Detect which cell encompasses the target text, then output its [x, y] center coordinate. 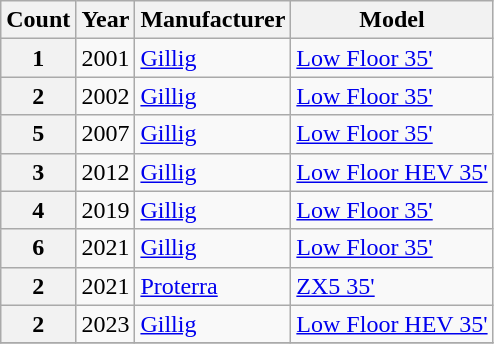
2023 [106, 324]
Count [38, 20]
Manufacturer [213, 20]
4 [38, 210]
1 [38, 58]
Proterra [213, 286]
2019 [106, 210]
2001 [106, 58]
5 [38, 134]
3 [38, 172]
ZX5 35' [392, 286]
Model [392, 20]
2002 [106, 96]
2012 [106, 172]
6 [38, 248]
2007 [106, 134]
Year [106, 20]
